Detect which cell encompasses the target text, then output its [x, y] center coordinate. 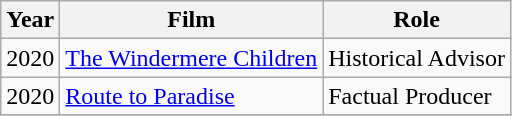
The Windermere Children [192, 58]
Factual Producer [417, 96]
Historical Advisor [417, 58]
Route to Paradise [192, 96]
Film [192, 20]
Year [30, 20]
Role [417, 20]
